Identify which cell holds the provided text, then report its [X, Y] central coordinate. 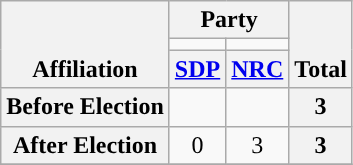
After Election [86, 145]
SDP [197, 69]
Before Election [86, 107]
Party [228, 20]
0 [197, 145]
NRC [258, 69]
Total [321, 44]
Affiliation [86, 44]
